From the cell containing the given text, extract its center point as [x, y] coordinate. 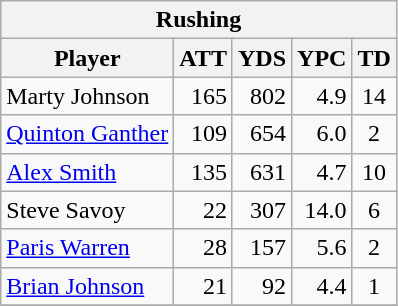
4.9 [322, 96]
28 [204, 248]
135 [204, 172]
5.6 [322, 248]
14 [374, 96]
Quinton Ganther [88, 134]
6.0 [322, 134]
1 [374, 286]
TD [374, 58]
22 [204, 210]
ATT [204, 58]
6 [374, 210]
631 [262, 172]
307 [262, 210]
165 [204, 96]
Alex Smith [88, 172]
157 [262, 248]
654 [262, 134]
802 [262, 96]
Brian Johnson [88, 286]
21 [204, 286]
Marty Johnson [88, 96]
10 [374, 172]
YPC [322, 58]
4.4 [322, 286]
109 [204, 134]
Rushing [199, 20]
Steve Savoy [88, 210]
Paris Warren [88, 248]
4.7 [322, 172]
Player [88, 58]
92 [262, 286]
YDS [262, 58]
14.0 [322, 210]
